Search for the cell housing the specified text and yield its (X, Y) center coordinate. 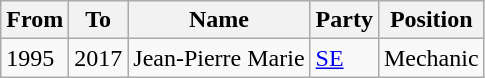
Position (431, 20)
Jean-Pierre Marie (219, 58)
Mechanic (431, 58)
To (98, 20)
Party (344, 20)
From (35, 20)
Name (219, 20)
2017 (98, 58)
SE (344, 58)
1995 (35, 58)
